For the text-containing cell, return its midpoint in [x, y] coordinate format. 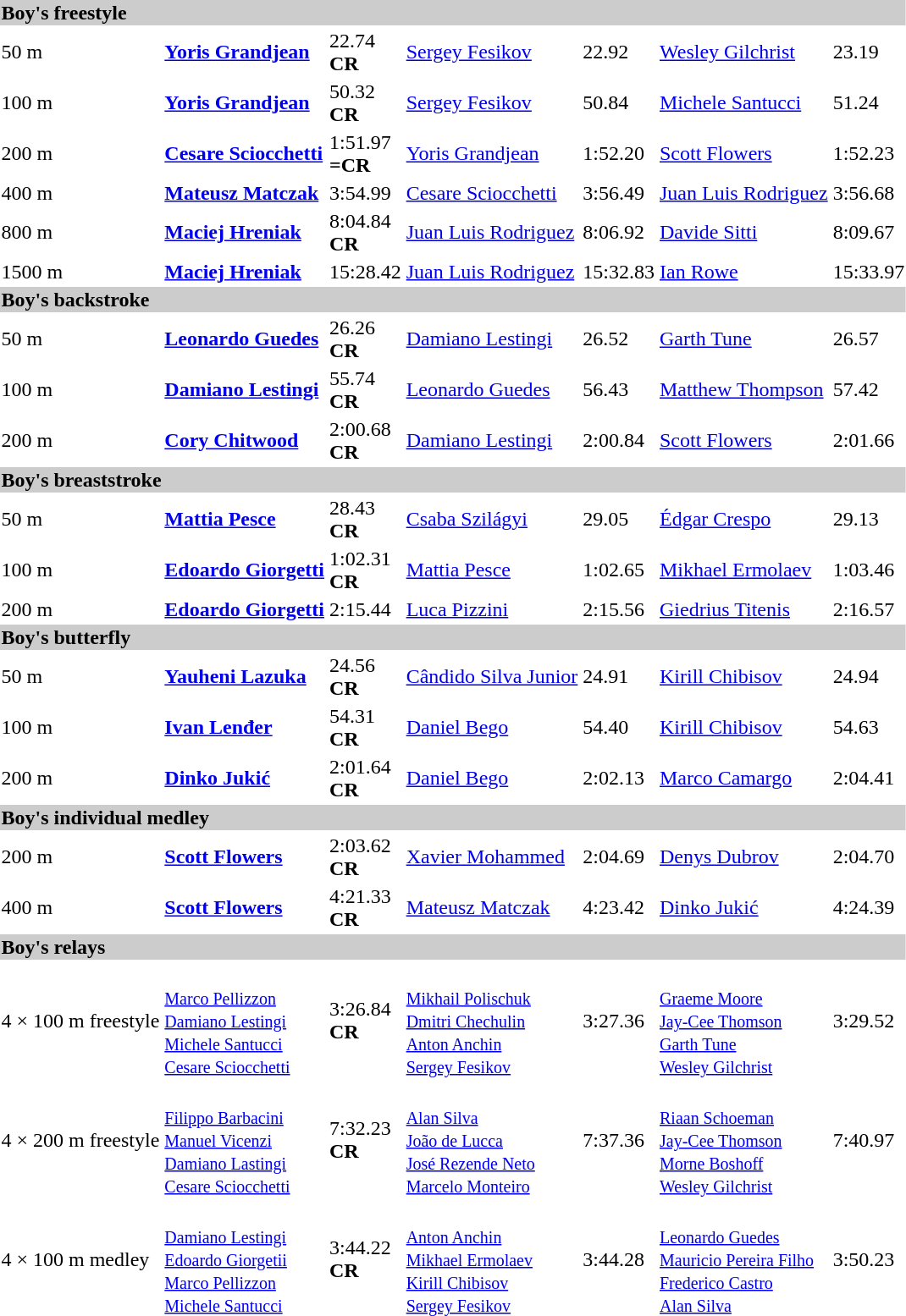
54.63 [869, 728]
2:16.57 [869, 609]
4 × 100 m freestyle [80, 1021]
2:04.41 [869, 779]
2:15.44 [365, 609]
Garth Tune [743, 339]
Denys Dubrov [743, 856]
Wesley Gilchrist [743, 52]
800 m [80, 232]
Graeme MooreJay-Cee ThomsonGarth TuneWesley Gilchrist [743, 1021]
29.13 [869, 520]
1:02.31CR [365, 570]
Giedrius Titenis [743, 609]
26.52 [619, 339]
15:28.42 [365, 272]
2:03.62CR [365, 856]
3:56.68 [869, 193]
3:56.49 [619, 193]
Marco PellizzonDamiano LestingiMichele SantucciCesare Sciocchetti [245, 1021]
50.84 [619, 103]
Csaba Szilágyi [492, 520]
Mikhail PolischukDmitri ChechulinAnton AnchinSergey Fesikov [492, 1021]
54.40 [619, 728]
Riaan SchoemanJay-Cee ThomsonMorne BoshoffWesley Gilchrist [743, 1140]
26.26CR [365, 339]
55.74CR [365, 389]
7:32.23CR [365, 1140]
Boy's breaststroke [453, 480]
8:06.92 [619, 232]
23.19 [869, 52]
2:01.64CR [365, 779]
4:21.33CR [365, 907]
2:00.84 [619, 440]
57.42 [869, 389]
Ivan Lenđer [245, 728]
Xavier Mohammed [492, 856]
24.94 [869, 677]
7:37.36 [619, 1140]
56.43 [619, 389]
Matthew Thompson [743, 389]
15:33.97 [869, 272]
Marco Camargo [743, 779]
4:24.39 [869, 907]
1:03.46 [869, 570]
2:02.13 [619, 779]
4:23.42 [619, 907]
29.05 [619, 520]
Davide Sitti [743, 232]
50.32CR [365, 103]
Cory Chitwood [245, 440]
Michele Santucci [743, 103]
24.56CR [365, 677]
2:04.70 [869, 856]
Boy's individual medley [453, 818]
2:15.56 [619, 609]
Boy's freestyle [453, 13]
1:52.20 [619, 154]
3:26.84CR [365, 1021]
8:04.84CR [365, 232]
24.91 [619, 677]
1500 m [80, 272]
Boy's backstroke [453, 300]
1:02.65 [619, 570]
4 × 200 m freestyle [80, 1140]
8:09.67 [869, 232]
2:04.69 [619, 856]
22.74CR [365, 52]
Cândido Silva Junior [492, 677]
51.24 [869, 103]
28.43CR [365, 520]
15:32.83 [619, 272]
Mikhael Ermolaev [743, 570]
1:51.97=CR [365, 154]
2:01.66 [869, 440]
3:54.99 [365, 193]
1:52.23 [869, 154]
Luca Pizzini [492, 609]
7:40.97 [869, 1140]
Boy's butterfly [453, 637]
3:27.36 [619, 1021]
26.57 [869, 339]
Alan SilvaJoão de LuccaJosé Rezende NetoMarcelo Monteiro [492, 1140]
Yauheni Lazuka [245, 677]
22.92 [619, 52]
2:00.68CR [365, 440]
Boy's relays [453, 947]
Filippo BarbaciniManuel VicenziDamiano LastingiCesare Sciocchetti [245, 1140]
Ian Rowe [743, 272]
3:29.52 [869, 1021]
Édgar Crespo [743, 520]
54.31CR [365, 728]
